Locate the cell with the specified text and output its [X, Y] center coordinate. 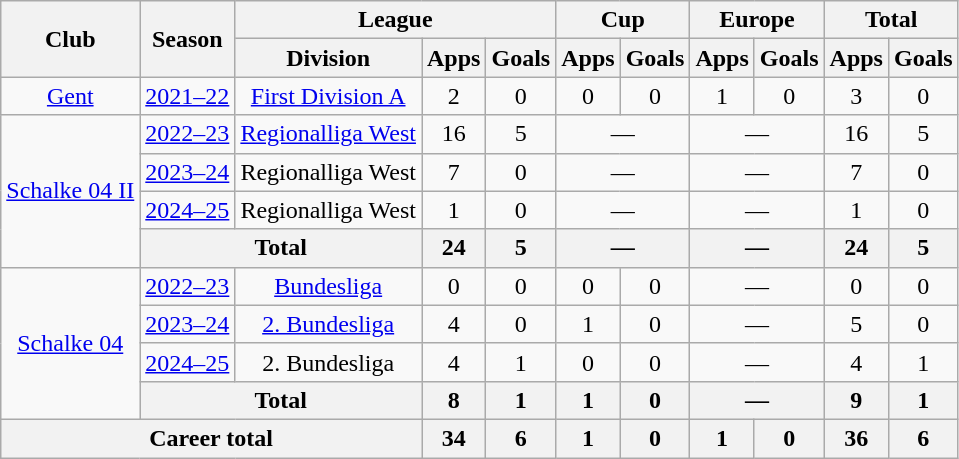
2 [454, 96]
Season [188, 39]
Bundesliga [328, 286]
Career total [212, 438]
2021–22 [188, 96]
36 [856, 438]
Schalke 04 [70, 343]
Europe [757, 20]
League [396, 20]
9 [856, 400]
Gent [70, 96]
8 [454, 400]
First Division A [328, 96]
34 [454, 438]
Schalke 04 II [70, 191]
3 [856, 96]
Club [70, 39]
Division [328, 58]
Cup [623, 20]
